Find where the given text appears and provide that cell's center as (X, Y) coordinate. 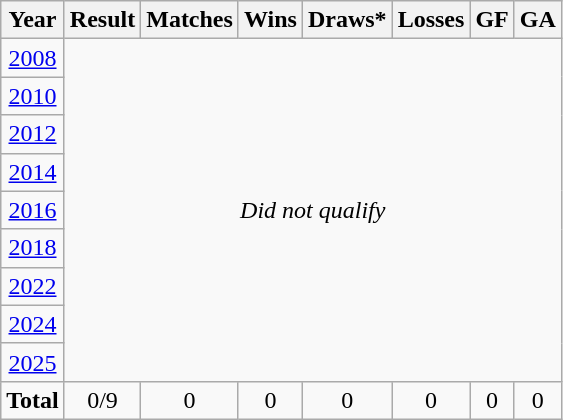
Did not qualify (312, 210)
2010 (33, 96)
Wins (270, 20)
2018 (33, 248)
Total (33, 400)
2024 (33, 324)
2012 (33, 134)
Result (102, 20)
GA (538, 20)
Matches (190, 20)
2014 (33, 172)
2008 (33, 58)
2022 (33, 286)
Draws* (347, 20)
Year (33, 20)
Losses (431, 20)
2016 (33, 210)
0/9 (102, 400)
2025 (33, 362)
GF (492, 20)
